Pinpoint the cell where the given text exists, returning its (X, Y) midpoint coordinate. 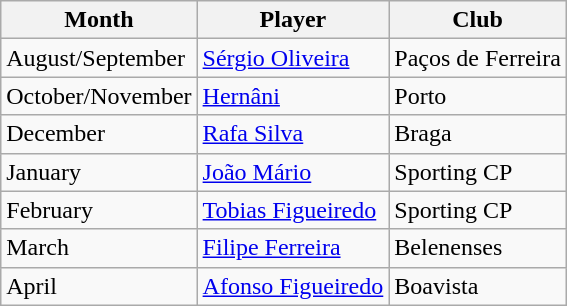
Porto (478, 96)
August/September (99, 58)
Player (293, 20)
Hernâni (293, 96)
April (99, 286)
Rafa Silva (293, 134)
Filipe Ferreira (293, 248)
Tobias Figueiredo (293, 210)
Month (99, 20)
January (99, 172)
Paços de Ferreira (478, 58)
Belenenses (478, 248)
João Mário (293, 172)
December (99, 134)
Afonso Figueiredo (293, 286)
March (99, 248)
February (99, 210)
Boavista (478, 286)
Sérgio Oliveira (293, 58)
Braga (478, 134)
Club (478, 20)
October/November (99, 96)
